Determine the [X, Y] coordinate at the center of the cell enclosing the given text.  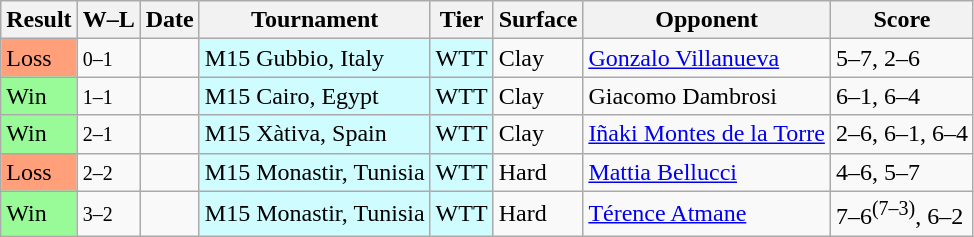
Mattia Bellucci [707, 172]
W–L [108, 20]
Surface [538, 20]
6–1, 6–4 [902, 96]
2–2 [108, 172]
Result [39, 20]
2–1 [108, 134]
5–7, 2–6 [902, 58]
Score [902, 20]
M15 Gubbio, Italy [314, 58]
2–6, 6–1, 6–4 [902, 134]
Térence Atmane [707, 214]
Opponent [707, 20]
Date [170, 20]
Giacomo Dambrosi [707, 96]
M15 Cairo, Egypt [314, 96]
7–6(7–3), 6–2 [902, 214]
1–1 [108, 96]
Tier [462, 20]
4–6, 5–7 [902, 172]
0–1 [108, 58]
Gonzalo Villanueva [707, 58]
Tournament [314, 20]
M15 Xàtiva, Spain [314, 134]
Iñaki Montes de la Torre [707, 134]
3–2 [108, 214]
